Output the [x, y] coordinate of the center of the cell containing the given text.  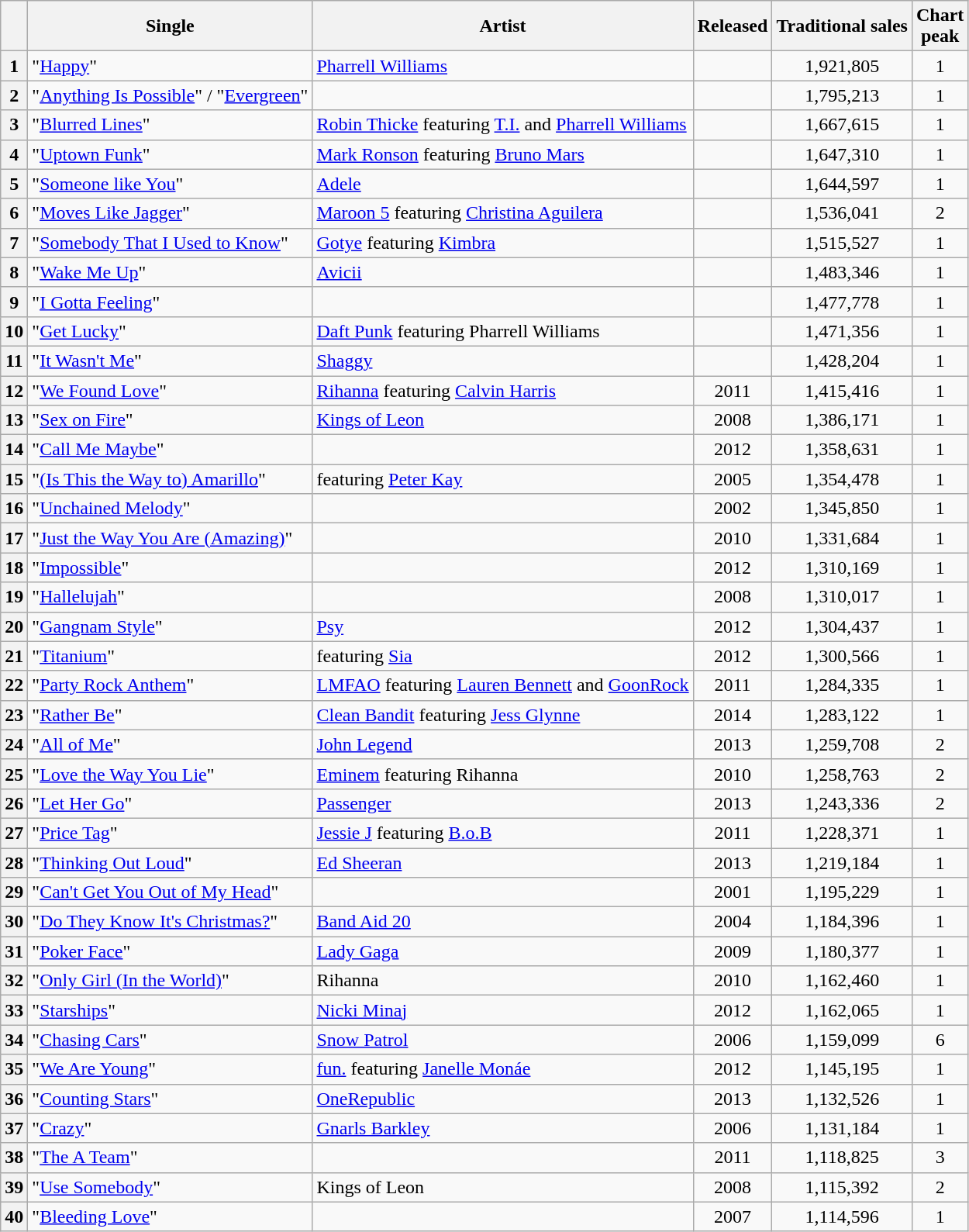
"Happy" [171, 66]
"Starships" [171, 1010]
"Hallelujah" [171, 597]
31 [14, 951]
"Bleeding Love" [171, 1216]
1,184,396 [842, 922]
1,310,017 [842, 597]
Adele [502, 184]
"Counting Stars" [171, 1099]
Passenger [502, 803]
"Rather Be" [171, 715]
1,358,631 [842, 450]
"Crazy" [171, 1128]
40 [14, 1216]
23 [14, 715]
"We Are Young" [171, 1069]
36 [14, 1099]
22 [14, 685]
1,921,805 [842, 66]
1,428,204 [842, 361]
1,795,213 [842, 95]
1,228,371 [842, 833]
18 [14, 568]
"Blurred Lines" [171, 125]
14 [14, 450]
Shaggy [502, 361]
Clean Bandit featuring Jess Glynne [502, 715]
1,345,850 [842, 509]
"Impossible" [171, 568]
11 [14, 361]
"Get Lucky" [171, 331]
"Anything Is Possible" / "Evergreen" [171, 95]
35 [14, 1069]
"Do They Know It's Christmas?" [171, 922]
1,243,336 [842, 803]
20 [14, 626]
LMFAO featuring Lauren Bennett and GoonRock [502, 685]
Jessie J featuring B.o.B [502, 833]
2004 [733, 922]
Lady Gaga [502, 951]
28 [14, 863]
1,118,825 [842, 1158]
1,536,041 [842, 213]
1,258,763 [842, 774]
"Someone like You" [171, 184]
Band Aid 20 [502, 922]
Maroon 5 featuring Christina Aguilera [502, 213]
1,354,478 [842, 479]
"Price Tag" [171, 833]
"Moves Like Jagger" [171, 213]
2007 [733, 1216]
Gotye featuring Kimbra [502, 243]
2014 [733, 715]
8 [14, 272]
10 [14, 331]
Rihanna featuring Calvin Harris [502, 390]
"Titanium" [171, 656]
5 [14, 184]
Ed Sheeran [502, 863]
1,180,377 [842, 951]
1,644,597 [842, 184]
1,114,596 [842, 1216]
Rihanna [502, 981]
2009 [733, 951]
fun. featuring Janelle Monáe [502, 1069]
2001 [733, 892]
Mark Ronson featuring Bruno Mars [502, 154]
"It Wasn't Me" [171, 361]
John Legend [502, 744]
Artist [502, 26]
Snow Patrol [502, 1040]
"Chasing Cars" [171, 1040]
"Use Somebody" [171, 1187]
38 [14, 1158]
1,162,460 [842, 981]
15 [14, 479]
"Wake Me Up" [171, 272]
2002 [733, 509]
9 [14, 302]
1,132,526 [842, 1099]
21 [14, 656]
"Let Her Go" [171, 803]
Traditional sales [842, 26]
"We Found Love" [171, 390]
"Poker Face" [171, 951]
"Love the Way You Lie" [171, 774]
7 [14, 243]
Nicki Minaj [502, 1010]
Avicii [502, 272]
1,667,615 [842, 125]
1,515,527 [842, 243]
"Thinking Out Loud" [171, 863]
"Party Rock Anthem" [171, 685]
"The A Team" [171, 1158]
26 [14, 803]
1,310,169 [842, 568]
25 [14, 774]
Psy [502, 626]
Pharrell Williams [502, 66]
1,477,778 [842, 302]
30 [14, 922]
1,415,416 [842, 390]
Robin Thicke featuring T.I. and Pharrell Williams [502, 125]
27 [14, 833]
featuring Peter Kay [502, 479]
1,331,684 [842, 538]
33 [14, 1010]
1,131,184 [842, 1128]
"Can't Get You Out of My Head" [171, 892]
"Call Me Maybe" [171, 450]
Chartpeak [940, 26]
4 [14, 154]
1,159,099 [842, 1040]
1,162,065 [842, 1010]
1,219,184 [842, 863]
2005 [733, 479]
1,647,310 [842, 154]
"Unchained Melody" [171, 509]
1,115,392 [842, 1187]
1,145,195 [842, 1069]
37 [14, 1128]
Released [733, 26]
32 [14, 981]
"I Gotta Feeling" [171, 302]
"Gangnam Style" [171, 626]
16 [14, 509]
19 [14, 597]
Daft Punk featuring Pharrell Williams [502, 331]
1,304,437 [842, 626]
"Uptown Funk" [171, 154]
Single [171, 26]
OneRepublic [502, 1099]
29 [14, 892]
"All of Me" [171, 744]
1,483,346 [842, 272]
12 [14, 390]
1,300,566 [842, 656]
1,259,708 [842, 744]
17 [14, 538]
"(Is This the Way to) Amarillo" [171, 479]
1,283,122 [842, 715]
34 [14, 1040]
featuring Sia [502, 656]
1,284,335 [842, 685]
"Somebody That I Used to Know" [171, 243]
"Sex on Fire" [171, 420]
24 [14, 744]
13 [14, 420]
1,471,356 [842, 331]
"Only Girl (In the World)" [171, 981]
39 [14, 1187]
1,195,229 [842, 892]
Gnarls Barkley [502, 1128]
"Just the Way You Are (Amazing)" [171, 538]
Eminem featuring Rihanna [502, 774]
1,386,171 [842, 420]
